Output the (X, Y) coordinate of the center of the cell containing the given text.  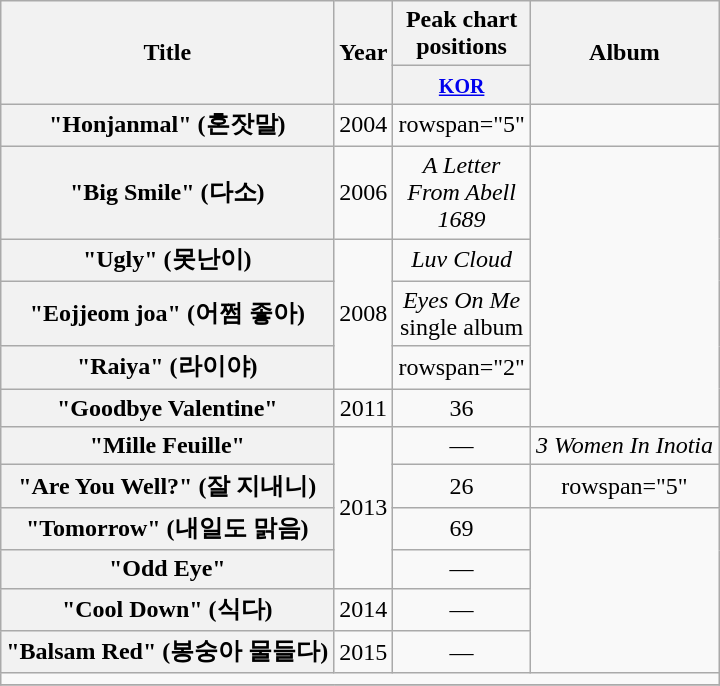
A Letter From Abell 1689 (462, 192)
"Cool Down" (식다) (168, 610)
2013 (364, 508)
2015 (364, 652)
KOR (462, 85)
"Raiya" (라이야) (168, 368)
"Goodbye Valentine" (168, 408)
Album (624, 52)
Luv Cloud (462, 260)
"Odd Eye" (168, 569)
2014 (364, 610)
Eyes On Me single album (462, 314)
"Honjanmal" (혼잣말) (168, 126)
Peak chart positions (462, 34)
"Eojjeom joa" (어쩜 좋아) (168, 314)
26 (462, 486)
2004 (364, 126)
2006 (364, 192)
36 (462, 408)
69 (462, 528)
"Tomorrow" (내일도 맑음) (168, 528)
2011 (364, 408)
3 Women In Inotia (624, 446)
Year (364, 52)
"Balsam Red" (봉숭아 물들다) (168, 652)
rowspan="2" (462, 368)
"Are You Well?" (잘 지내니) (168, 486)
"Big Smile" (다소) (168, 192)
"Ugly" (못난이) (168, 260)
Title (168, 52)
"Mille Feuille" (168, 446)
2008 (364, 313)
